For the text-containing cell, return its midpoint in (X, Y) coordinate format. 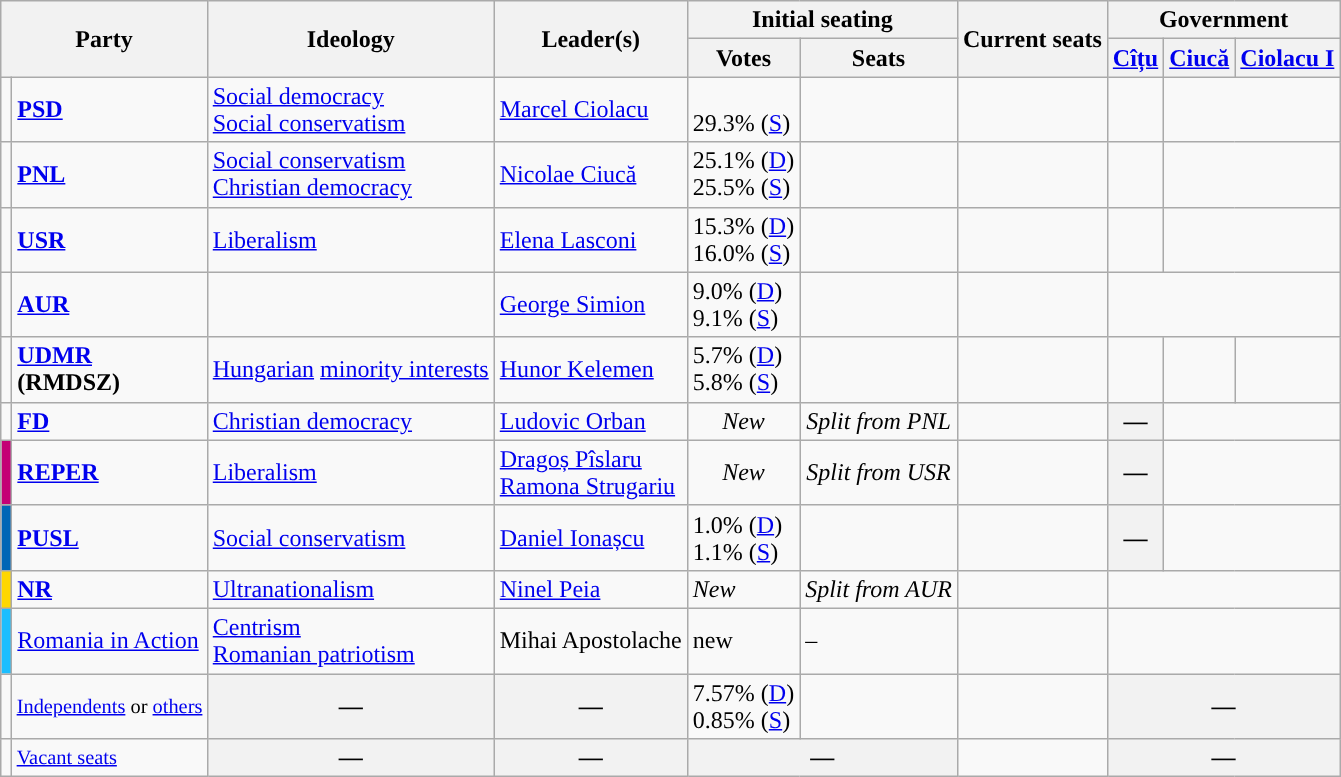
Ninel Peia (590, 589)
CentrismRomanian patriotism (350, 640)
1.0% (D)1.1% (S) (743, 538)
FD (110, 421)
Mihai Apostolache (590, 640)
Leader(s) (590, 39)
new (743, 640)
George Simion (590, 304)
Social conservatismChristian democracy (350, 174)
Social democracySocial conservatism (350, 110)
UDMR(RMDSZ) (110, 370)
5.7% (D)5.8% (S) (743, 370)
Ciucă (1200, 58)
REPER (110, 472)
Ultranationalism (350, 589)
Social conservatism (350, 538)
PNL (110, 174)
Split from PNL (879, 421)
NR (110, 589)
Split from AUR (879, 589)
Hunor Kelemen (590, 370)
Ideology (350, 39)
AUR (110, 304)
Vacant seats (110, 758)
Christian democracy (350, 421)
Initial seating (822, 20)
Seats (879, 58)
Current seats (1032, 39)
Daniel Ionașcu (590, 538)
Cîțu (1135, 58)
USR (110, 240)
Marcel Ciolacu (590, 110)
Split from USR (879, 472)
7.57% (D)0.85% (S) (743, 706)
Nicolae Ciucă (590, 174)
9.0% (D)9.1% (S) (743, 304)
PSD (110, 110)
Government (1224, 20)
15.3% (D)16.0% (S) (743, 240)
– (879, 640)
Ciolacu I (1288, 58)
Elena Lasconi (590, 240)
25.1% (D)25.5% (S) (743, 174)
29.3% (S) (743, 110)
Independents or others (110, 706)
Ludovic Orban (590, 421)
Votes (743, 58)
Hungarian minority interests (350, 370)
PUSL (110, 538)
Party (104, 39)
Romania in Action (110, 640)
Dragoș PîslaruRamona Strugariu (590, 472)
